Extract the [X, Y] coordinate from the center of the cell holding the provided text.  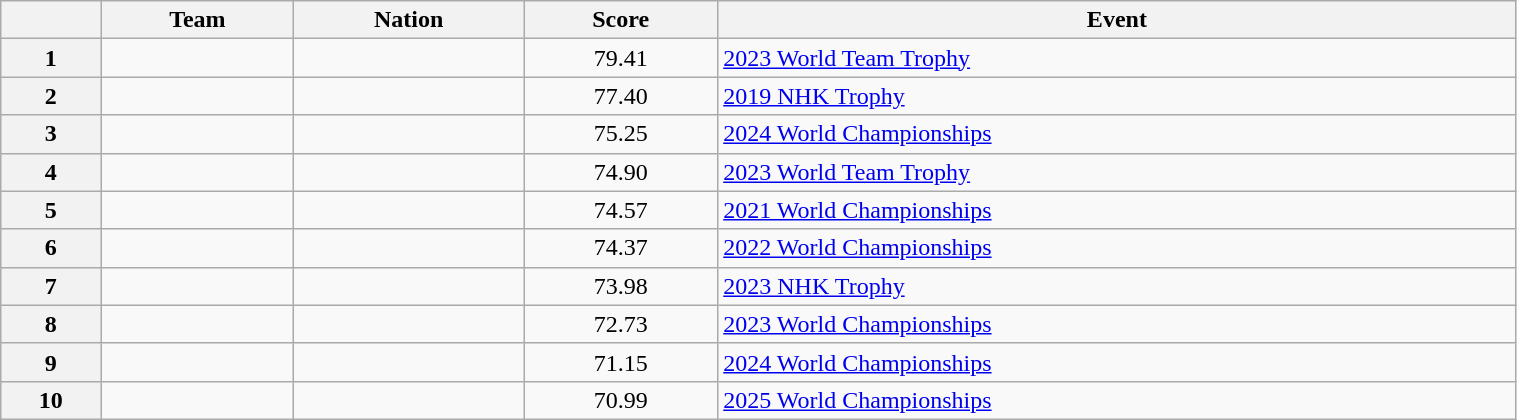
5 [51, 210]
2025 World Championships [1117, 400]
3 [51, 134]
71.15 [621, 362]
8 [51, 324]
2023 World Championships [1117, 324]
74.90 [621, 172]
Event [1117, 20]
70.99 [621, 400]
4 [51, 172]
79.41 [621, 58]
75.25 [621, 134]
1 [51, 58]
2022 World Championships [1117, 248]
Nation [409, 20]
Team [198, 20]
2023 NHK Trophy [1117, 286]
2019 NHK Trophy [1117, 96]
74.37 [621, 248]
74.57 [621, 210]
73.98 [621, 286]
2021 World Championships [1117, 210]
Score [621, 20]
9 [51, 362]
7 [51, 286]
72.73 [621, 324]
10 [51, 400]
77.40 [621, 96]
2 [51, 96]
6 [51, 248]
